Search for the cell housing the specified text and yield its [X, Y] center coordinate. 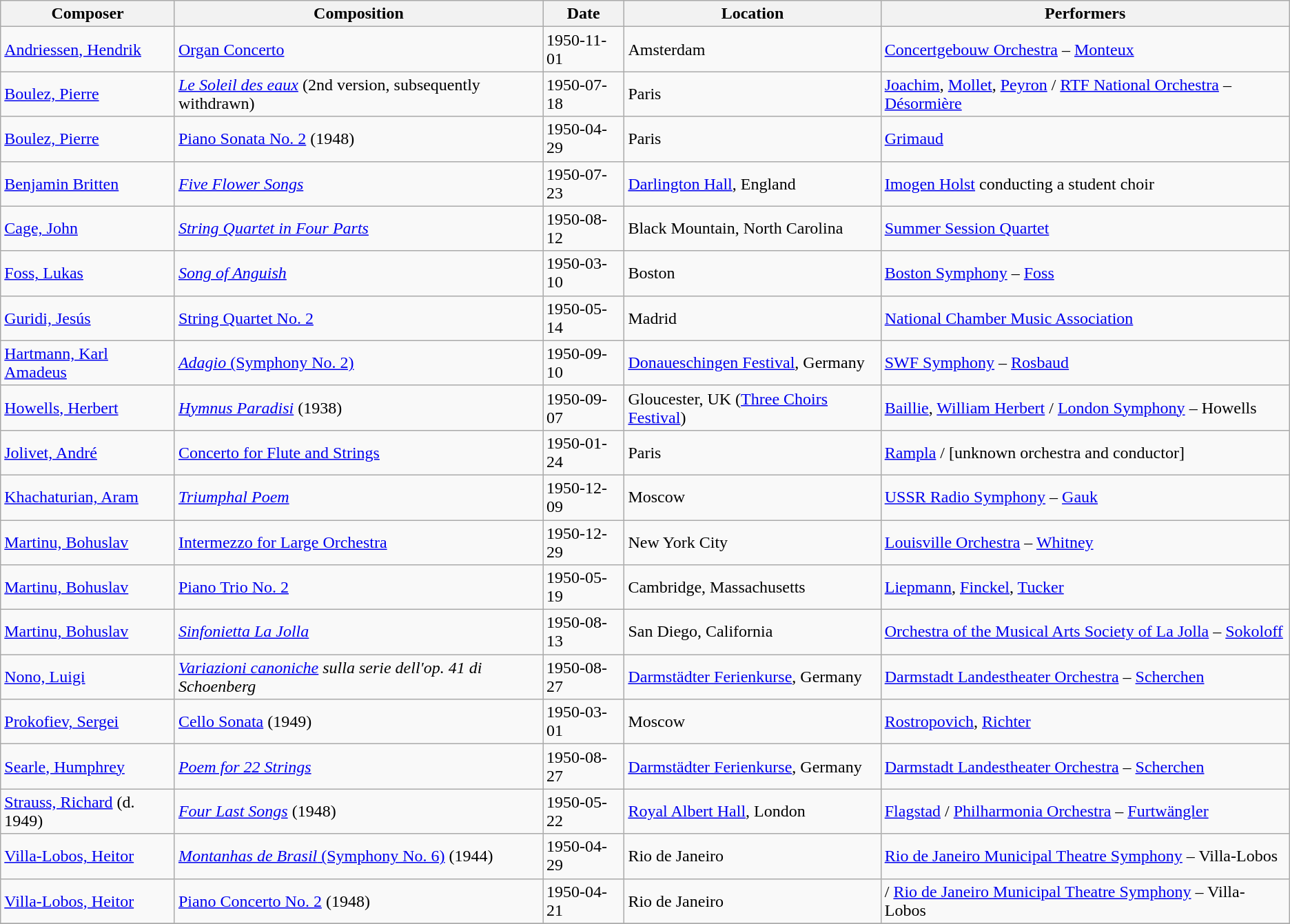
1950-11-01 [584, 50]
Piano Trio No. 2 [358, 587]
Cambridge, Massachusetts [752, 587]
Intermezzo for Large Orchestra [358, 542]
Organ Concerto [358, 50]
Jolivet, André [88, 452]
Khachaturian, Aram [88, 497]
Triumphal Poem [358, 497]
1950-07-23 [584, 183]
Song of Anguish [358, 273]
Concertgebouw Orchestra – Monteux [1085, 50]
New York City [752, 542]
Rostropovich, Richter [1085, 722]
Liepmann, Finckel, Tucker [1085, 587]
SWF Symphony – Rosbaud [1085, 362]
Adagio (Symphony No. 2) [358, 362]
Black Mountain, North Carolina [752, 229]
Cage, John [88, 229]
Rampla / [unknown orchestra and conductor] [1085, 452]
Joachim, Mollet, Peyron / RTF National Orchestra – Désormière [1085, 94]
Composition [358, 14]
1950-07-18 [584, 94]
Piano Sonata No. 2 (1948) [358, 139]
Boston [752, 273]
String Quartet No. 2 [358, 318]
1950-05-19 [584, 587]
Baillie, William Herbert / London Symphony – Howells [1085, 408]
Four Last Songs (1948) [358, 812]
Performers [1085, 14]
National Chamber Music Association [1085, 318]
Howells, Herbert [88, 408]
Searle, Humphrey [88, 766]
Composer [88, 14]
Benjamin Britten [88, 183]
String Quartet in Four Parts [358, 229]
Cello Sonata (1949) [358, 722]
Donaueschingen Festival, Germany [752, 362]
1950-09-10 [584, 362]
1950-09-07 [584, 408]
Le Soleil des eaux (2nd version, subsequently withdrawn) [358, 94]
Summer Session Quartet [1085, 229]
Orchestra of the Musical Arts Society of La Jolla – Sokoloff [1085, 633]
Poem for 22 Strings [358, 766]
1950-12-09 [584, 497]
San Diego, California [752, 633]
Gloucester, UK (Three Choirs Festival) [752, 408]
1950-03-01 [584, 722]
1950-08-13 [584, 633]
Grimaud [1085, 139]
Foss, Lukas [88, 273]
Concerto for Flute and Strings [358, 452]
1950-05-14 [584, 318]
Darlington Hall, England [752, 183]
Variazioni canoniche sulla serie dell'op. 41 di Schoenberg [358, 677]
Nono, Luigi [88, 677]
Boston Symphony – Foss [1085, 273]
1950-05-22 [584, 812]
Location [752, 14]
Hymnus Paradisi (1938) [358, 408]
Prokofiev, Sergei [88, 722]
1950-03-10 [584, 273]
Madrid [752, 318]
/ Rio de Janeiro Municipal Theatre Symphony – Villa-Lobos [1085, 901]
1950-01-24 [584, 452]
Imogen Holst conducting a student choir [1085, 183]
Guridi, Jesús [88, 318]
1950-12-29 [584, 542]
Date [584, 14]
Montanhas de Brasil (Symphony No. 6) (1944) [358, 856]
Amsterdam [752, 50]
USSR Radio Symphony – Gauk [1085, 497]
Rio de Janeiro Municipal Theatre Symphony – Villa-Lobos [1085, 856]
Royal Albert Hall, London [752, 812]
Hartmann, Karl Amadeus [88, 362]
1950-08-12 [584, 229]
Andriessen, Hendrik [88, 50]
Strauss, Richard (d. 1949) [88, 812]
1950-04-21 [584, 901]
Five Flower Songs [358, 183]
Flagstad / Philharmonia Orchestra – Furtwängler [1085, 812]
Louisville Orchestra – Whitney [1085, 542]
Piano Concerto No. 2 (1948) [358, 901]
Sinfonietta La Jolla [358, 633]
